Output the [x, y] coordinate of the center of the cell containing the given text.  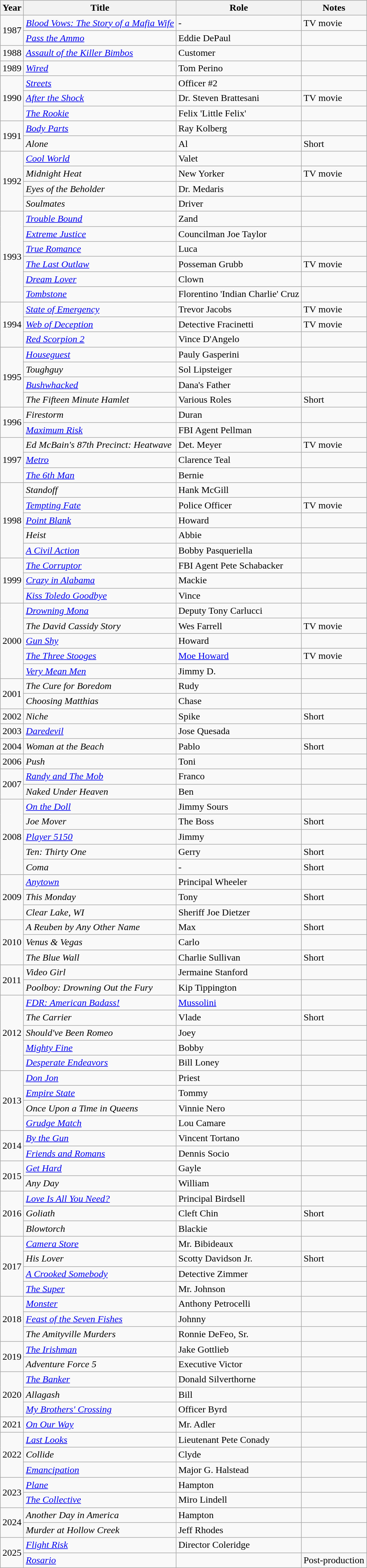
Detective Fracinetti [239, 324]
Trouble Bound [100, 219]
Very Mean Men [100, 671]
Clear Lake, WI [100, 912]
Tombstone [100, 294]
2001 [12, 694]
Wes Farrell [239, 626]
Metro [100, 460]
Maximum Risk [100, 430]
Bushwhacked [100, 384]
Goliath [100, 1214]
2023 [12, 1492]
2000 [12, 641]
Bill [239, 1394]
Charlie Sullivan [239, 957]
Carlo [239, 942]
Rosario [100, 1560]
Lieutenant Pete Conady [239, 1440]
Tom Perino [239, 68]
2010 [12, 942]
Drowning Mona [100, 611]
Role [239, 8]
Officer #2 [239, 83]
Sheriff Joe Dietzer [239, 912]
Dr. Steven Brattesani [239, 98]
Joe Mover [100, 822]
The 6th Man [100, 475]
Zand [239, 219]
On Our Way [100, 1425]
Rudy [239, 686]
Notes [334, 8]
Director Coleridge [239, 1545]
Bernie [239, 475]
Driver [239, 204]
Choosing Matthias [100, 701]
Streets [100, 83]
FDR: American Badass! [100, 1003]
1996 [12, 422]
Sol Lipsteiger [239, 369]
Naked Under Heaven [100, 792]
Ronnie DeFeo, Sr. [239, 1334]
2007 [12, 784]
Ben [239, 792]
Tony [239, 897]
2011 [12, 980]
2002 [12, 716]
Miro Lindell [239, 1500]
Wired [100, 68]
Year [12, 8]
1992 [12, 181]
Scotty Davidson Jr. [239, 1259]
Al [239, 143]
New Yorker [239, 173]
Mr. Johnson [239, 1289]
1991 [12, 136]
Kiss Toledo Goodbye [100, 596]
Bobby Pasqueriella [239, 550]
Police Officer [239, 505]
Eddie DePaul [239, 38]
2014 [12, 1146]
2006 [12, 761]
Priest [239, 1078]
Cleft Chin [239, 1214]
Video Girl [100, 972]
Body Parts [100, 128]
Jimmy [239, 837]
Jimmy Sours [239, 807]
1993 [12, 257]
Clown [239, 279]
1995 [12, 377]
Franco [239, 776]
Houseguest [100, 354]
2013 [12, 1100]
1998 [12, 520]
2015 [12, 1176]
State of Emergency [100, 309]
1987 [12, 30]
The Fifteen Minute Hamlet [100, 400]
2008 [12, 837]
Woman at the Beach [100, 746]
Murder at Hollow Creek [100, 1530]
Gayle [239, 1168]
Any Day [100, 1184]
Soulmates [100, 204]
Firestorm [100, 415]
The Rookie [100, 113]
Vincent Tortano [239, 1138]
Toughguy [100, 369]
Pass the Ammo [100, 38]
The Three Stooges [100, 656]
Adventure Force 5 [100, 1364]
After the Shock [100, 98]
Point Blank [100, 520]
Luca [239, 249]
Max [239, 927]
Mr. Bibideaux [239, 1244]
Florentino 'Indian Charlie' Cruz [239, 294]
His Lover [100, 1259]
Clarence Teal [239, 460]
Duran [239, 415]
Once Upon a Time in Queens [100, 1108]
Principal Wheeler [239, 882]
Johnny [239, 1319]
This Monday [100, 897]
Dr. Medaris [239, 189]
Spike [239, 716]
Desperate Endeavors [100, 1063]
Principal Birdsell [239, 1199]
Empire State [100, 1093]
1988 [12, 53]
The Banker [100, 1379]
Mighty Fine [100, 1048]
1989 [12, 68]
Anthony Petrocelli [239, 1304]
Posseman Grubb [239, 264]
Moe Howard [239, 656]
Extreme Justice [100, 234]
1994 [12, 324]
2021 [12, 1425]
Det. Meyer [239, 445]
Eyes of the Beholder [100, 189]
Lou Camare [239, 1123]
Friends and Romans [100, 1153]
Coma [100, 867]
Councilman Joe Taylor [239, 234]
Major G. Halstead [239, 1470]
FBI Agent Pete Schabacker [239, 565]
2019 [12, 1357]
2022 [12, 1455]
2017 [12, 1266]
2024 [12, 1522]
2020 [12, 1394]
Bill Loney [239, 1063]
Mackie [239, 580]
Anytown [100, 882]
Niche [100, 716]
Get Hard [100, 1168]
Web of Deception [100, 324]
Cool World [100, 158]
Jermaine Stanford [239, 972]
Another Day in America [100, 1515]
Valet [239, 158]
Daredevil [100, 731]
A Civil Action [100, 550]
Vince D'Angelo [239, 339]
Deputy Tony Carlucci [239, 611]
Kip Tippington [239, 988]
Flight Risk [100, 1545]
Plane [100, 1485]
Midnight Heat [100, 173]
Bobby [239, 1048]
Detective Zimmer [239, 1274]
Dennis Socio [239, 1153]
The David Cassidy Story [100, 626]
By the Gun [100, 1138]
2012 [12, 1033]
The Irishman [100, 1349]
Feast of the Seven Fishes [100, 1319]
2025 [12, 1553]
Hank McGill [239, 490]
Collide [100, 1455]
The Last Outlaw [100, 264]
My Brothers' Crossing [100, 1410]
Standoff [100, 490]
The Blue Wall [100, 957]
Emancipation [100, 1470]
2009 [12, 897]
Last Looks [100, 1440]
Customer [239, 53]
Blackie [239, 1229]
Red Scorpion 2 [100, 339]
1999 [12, 580]
The Cure for Boredom [100, 686]
Chase [239, 701]
Dream Lover [100, 279]
Post-production [334, 1560]
Gerry [239, 852]
The Boss [239, 822]
Venus & Vegas [100, 942]
Ray Kolberg [239, 128]
On the Doll [100, 807]
Blowtorch [100, 1229]
Ed McBain's 87th Precinct: Heatwave [100, 445]
Tempting Fate [100, 505]
Don Jon [100, 1078]
Pablo [239, 746]
The Amityville Murders [100, 1334]
Donald Silverthorne [239, 1379]
FBI Agent Pellman [239, 430]
Should've Been Romeo [100, 1033]
Officer Byrd [239, 1410]
Camera Store [100, 1244]
William [239, 1184]
Player 5150 [100, 837]
Tommy [239, 1093]
Abbie [239, 535]
Mussolini [239, 1003]
The Corruptor [100, 565]
True Romance [100, 249]
Clyde [239, 1455]
Jimmy D. [239, 671]
Crazy in Alabama [100, 580]
Various Roles [239, 400]
2018 [12, 1319]
Poolboy: Drowning Out the Fury [100, 988]
2004 [12, 746]
Executive Victor [239, 1364]
Jeff Rhodes [239, 1530]
A Reuben by Any Other Name [100, 927]
Title [100, 8]
Heist [100, 535]
Trevor Jacobs [239, 309]
1990 [12, 98]
1997 [12, 460]
Blood Vows: The Story of a Mafia Wife [100, 23]
Push [100, 761]
A Crooked Somebody [100, 1274]
Jake Gottlieb [239, 1349]
Vlade [239, 1018]
Toni [239, 761]
The Collective [100, 1500]
2003 [12, 731]
The Super [100, 1289]
Joey [239, 1033]
The Carrier [100, 1018]
Alone [100, 143]
Vince [239, 596]
Grudge Match [100, 1123]
Pauly Gasperini [239, 354]
Gun Shy [100, 641]
Love Is All You Need? [100, 1199]
Allagash [100, 1394]
Vinnie Nero [239, 1108]
Monster [100, 1304]
Felix 'Little Felix' [239, 113]
Jose Quesada [239, 731]
Randy and The Mob [100, 776]
2016 [12, 1214]
Mr. Adler [239, 1425]
Dana's Father [239, 384]
Assault of the Killer Bimbos [100, 53]
Ten: Thirty One [100, 852]
